Capture the cell that displays the provided text and extract its [x, y] central coordinate. 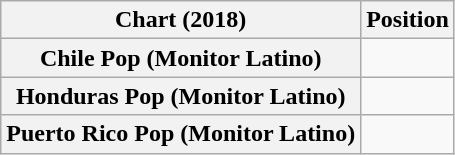
Honduras Pop (Monitor Latino) [181, 96]
Position [408, 20]
Chart (2018) [181, 20]
Puerto Rico Pop (Monitor Latino) [181, 134]
Chile Pop (Monitor Latino) [181, 58]
